Search for the cell housing the specified text and yield its (x, y) center coordinate. 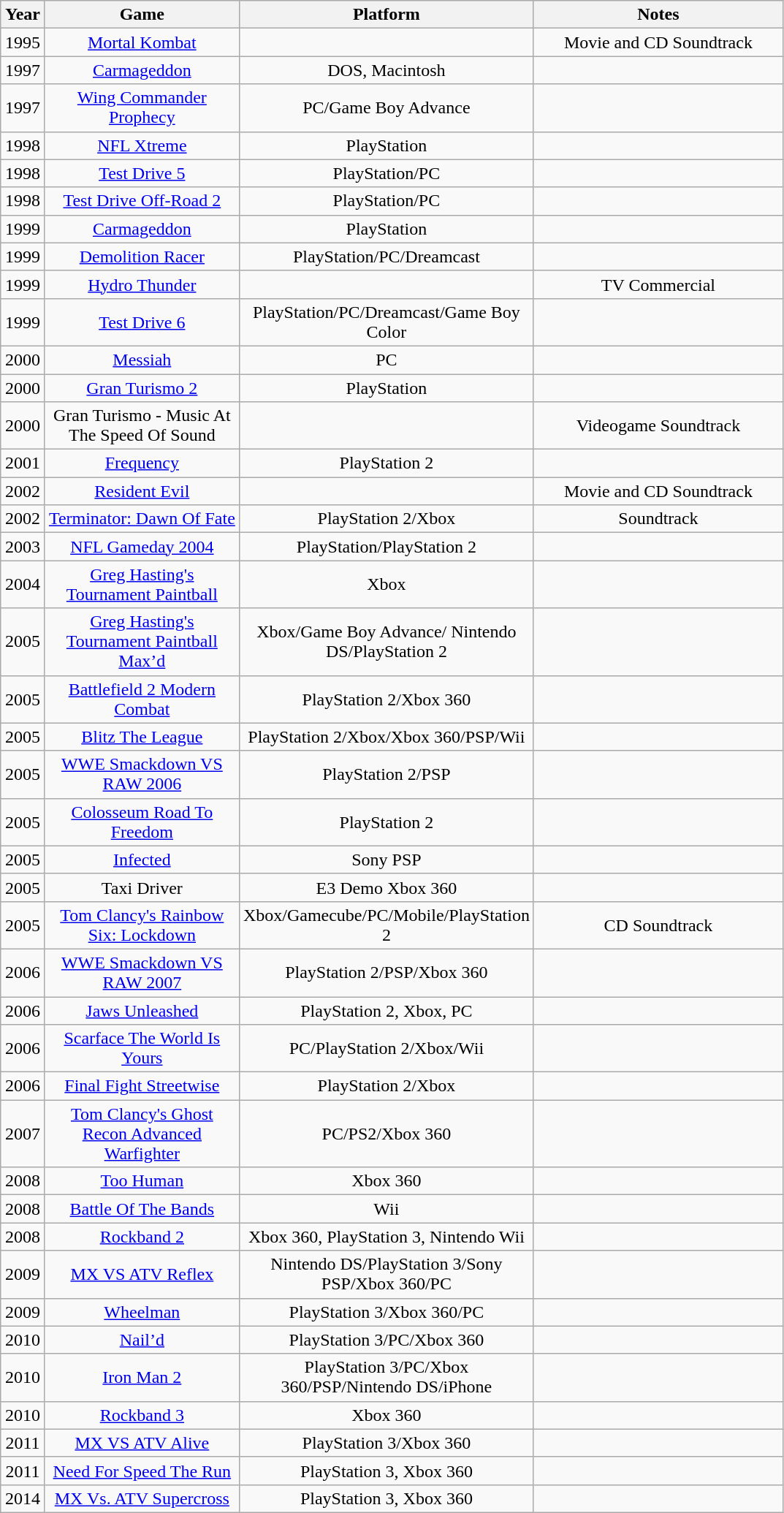
Xbox/Game Boy Advance/ Nintendo DS/PlayStation 2 (386, 642)
Test Drive Off-Road 2 (142, 201)
NFL Gameday 2004 (142, 547)
DOS, Macintosh (386, 70)
Demolition Racer (142, 257)
Greg Hasting's Tournament Paintball Max’d (142, 642)
Wing Commander Prophecy (142, 108)
PlayStation 3/PC/Xbox 360 (386, 1340)
Battlefield 2 Modern Combat (142, 699)
Sony PSP (386, 860)
WWE Smackdown VS RAW 2007 (142, 972)
Blitz The League (142, 737)
PlayStation 3/Xbox 360/PC (386, 1312)
Notes (658, 15)
Messiah (142, 360)
WWE Smackdown VS RAW 2006 (142, 775)
Scarface The World Is Yours (142, 1048)
Rockband 2 (142, 1237)
MX VS ATV Alive (142, 1443)
Infected (142, 860)
Gran Turismo 2 (142, 388)
Resident Evil (142, 491)
Iron Man 2 (142, 1377)
Xbox 360, PlayStation 3, Nintendo Wii (386, 1237)
NFL Xtreme (142, 145)
PlayStation 2/Xbox 360 (386, 699)
2007 (23, 1134)
Tom Clancy's Rainbow Six: Lockdown (142, 925)
Need For Speed The Run (142, 1471)
CD Soundtrack (658, 925)
Test Drive 6 (142, 322)
Videogame Soundtrack (658, 425)
Wii (386, 1209)
Taxi Driver (142, 887)
PlayStation 3/Xbox 360 (386, 1443)
Tom Clancy's Ghost Recon Advanced Warfighter (142, 1134)
TV Commercial (658, 284)
2004 (23, 585)
PlayStation 3/PC/Xbox 360/PSP/Nintendo DS/iPhone (386, 1377)
Frequency (142, 463)
Xbox/Gamecube/PC/Mobile/PlayStation 2 (386, 925)
Soundtrack (658, 519)
1995 (23, 42)
Game (142, 15)
Test Drive 5 (142, 173)
Hydro Thunder (142, 284)
PlayStation 2, Xbox, PC (386, 1011)
Mortal Kombat (142, 42)
Final Fight Streetwise (142, 1086)
PC/PlayStation 2/Xbox/Wii (386, 1048)
PlayStation 2/PSP (386, 775)
PlayStation/PC/Dreamcast/Game Boy Color (386, 322)
PlayStation 2/PSP/Xbox 360 (386, 972)
PlayStation 2/Xbox/Xbox 360/PSP/Wii (386, 737)
2001 (23, 463)
Nintendo DS/PlayStation 3/Sony PSP/Xbox 360/PC (386, 1275)
MX VS ATV Reflex (142, 1275)
Nail’d (142, 1340)
PC/Game Boy Advance (386, 108)
PC/PS2/Xbox 360 (386, 1134)
Too Human (142, 1181)
PC (386, 360)
2003 (23, 547)
PlayStation/PC/Dreamcast (386, 257)
Year (23, 15)
Gran Turismo - Music At The Speed Of Sound (142, 425)
Battle Of The Bands (142, 1209)
MX Vs. ATV Supercross (142, 1498)
Wheelman (142, 1312)
Jaws Unleashed (142, 1011)
Rockband 3 (142, 1415)
PlayStation/PlayStation 2 (386, 547)
Terminator: Dawn Of Fate (142, 519)
Greg Hasting's Tournament Paintball (142, 585)
E3 Demo Xbox 360 (386, 887)
Platform (386, 15)
Colosseum Road To Freedom (142, 822)
Xbox (386, 585)
2014 (23, 1498)
